Identify which cell holds the provided text, then report its (X, Y) central coordinate. 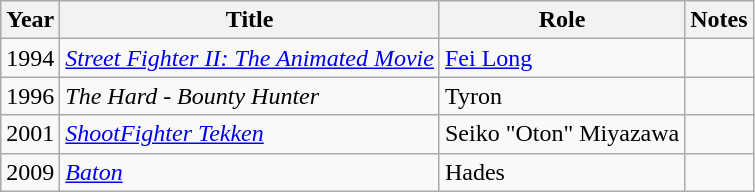
Seiko "Oton" Miyazawa (562, 134)
ShootFighter Tekken (250, 134)
Title (250, 20)
Role (562, 20)
Notes (719, 20)
Tyron (562, 96)
2009 (30, 172)
1994 (30, 58)
Year (30, 20)
Hades (562, 172)
2001 (30, 134)
Fei Long (562, 58)
1996 (30, 96)
Street Fighter II: The Animated Movie (250, 58)
Baton (250, 172)
The Hard - Bounty Hunter (250, 96)
